Capture the cell that displays the provided text and extract its [x, y] central coordinate. 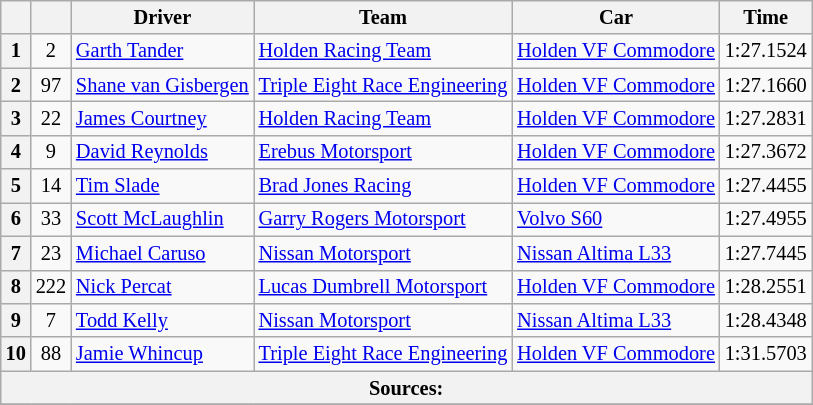
1 [16, 51]
1:27.1660 [766, 85]
1:28.2551 [766, 287]
10 [16, 354]
Scott McLaughlin [162, 219]
Brad Jones Racing [384, 186]
Garth Tander [162, 51]
88 [51, 354]
Michael Caruso [162, 253]
Shane van Gisbergen [162, 85]
Erebus Motorsport [384, 152]
22 [51, 118]
222 [51, 287]
3 [16, 118]
1:27.4955 [766, 219]
6 [16, 219]
97 [51, 85]
23 [51, 253]
1:27.1524 [766, 51]
Jamie Whincup [162, 354]
1:27.7445 [766, 253]
8 [16, 287]
James Courtney [162, 118]
Sources: [406, 388]
Garry Rogers Motorsport [384, 219]
Nick Percat [162, 287]
1:31.5703 [766, 354]
1:28.4348 [766, 320]
Lucas Dumbrell Motorsport [384, 287]
Team [384, 17]
33 [51, 219]
1:27.3672 [766, 152]
Time [766, 17]
1:27.2831 [766, 118]
David Reynolds [162, 152]
1:27.4455 [766, 186]
4 [16, 152]
5 [16, 186]
Tim Slade [162, 186]
Volvo S60 [616, 219]
Car [616, 17]
Todd Kelly [162, 320]
Driver [162, 17]
14 [51, 186]
